Output the [X, Y] coordinate of the center of the cell containing the given text.  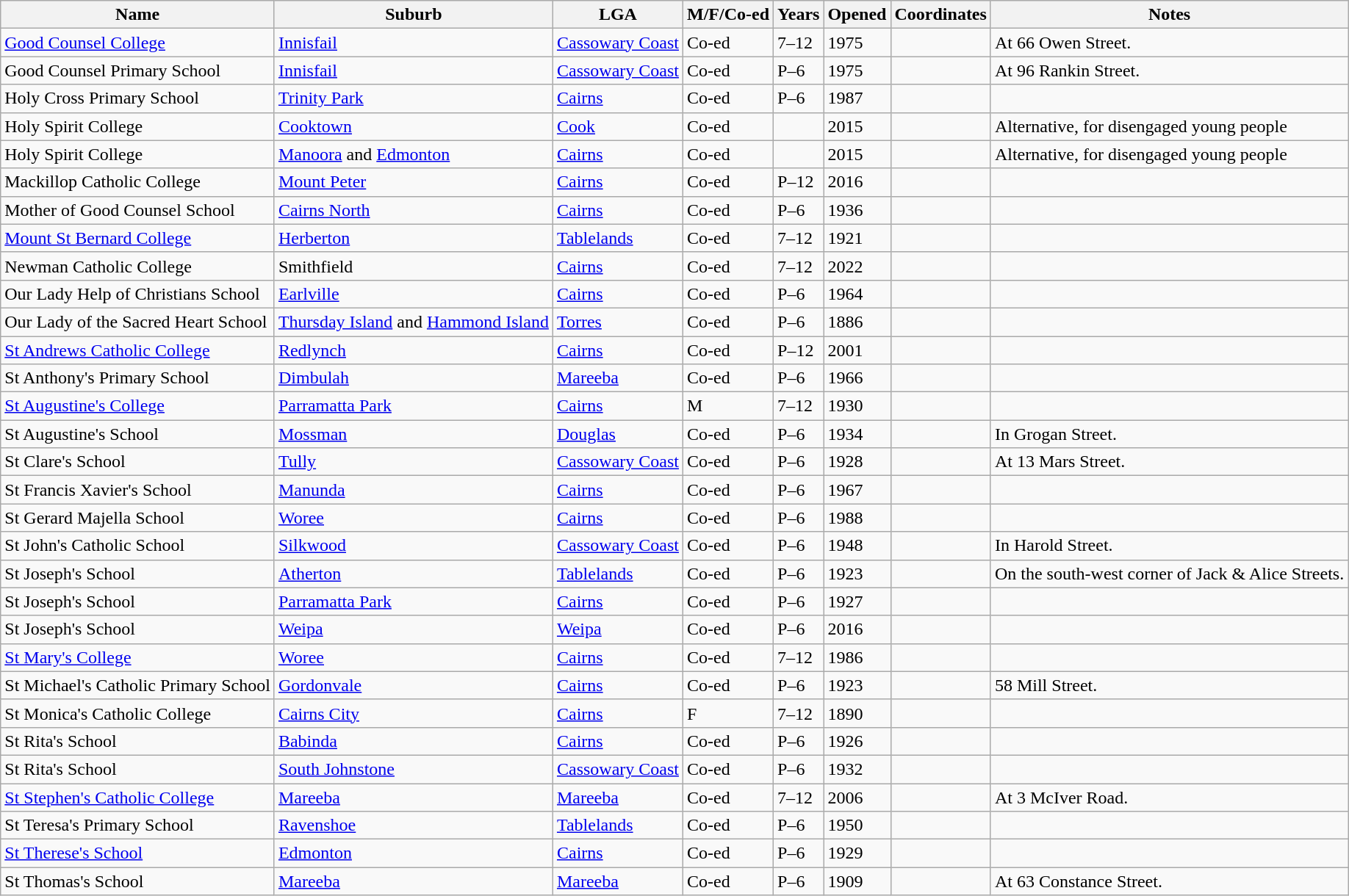
Gordonvale [413, 685]
At 13 Mars Street. [1169, 462]
Cook [617, 126]
St Stephen's Catholic College [138, 797]
Suburb [413, 15]
1929 [857, 853]
Notes [1169, 15]
1909 [857, 881]
Mossman [413, 434]
Smithfield [413, 266]
Ravenshoe [413, 825]
St Monica's Catholic College [138, 713]
2022 [857, 266]
St Anthony's Primary School [138, 378]
M [727, 406]
M/F/Co-ed [727, 15]
Dimbulah [413, 378]
1986 [857, 657]
1890 [857, 713]
At 66 Owen Street. [1169, 43]
Manoora and Edmonton [413, 154]
Silkwood [413, 546]
1987 [857, 98]
1934 [857, 434]
St Francis Xavier's School [138, 490]
Our Lady Help of Christians School [138, 294]
Atherton [413, 574]
At 3 McIver Road. [1169, 797]
Babinda [413, 741]
2006 [857, 797]
Douglas [617, 434]
58 Mill Street. [1169, 685]
1948 [857, 546]
St John's Catholic School [138, 546]
F [727, 713]
In Harold Street. [1169, 546]
St Therese's School [138, 853]
St Mary's College [138, 657]
South Johnstone [413, 769]
St Gerard Majella School [138, 518]
Mount St Bernard College [138, 238]
Opened [857, 15]
Tully [413, 462]
Name [138, 15]
Thursday Island and Hammond Island [413, 322]
Torres [617, 322]
Mackillop Catholic College [138, 182]
Cooktown [413, 126]
1966 [857, 378]
On the south-west corner of Jack & Alice Streets. [1169, 574]
St Augustine's School [138, 434]
1926 [857, 741]
1936 [857, 210]
Trinity Park [413, 98]
St Andrews Catholic College [138, 350]
St Michael's Catholic Primary School [138, 685]
1927 [857, 601]
Cairns City [413, 713]
Good Counsel College [138, 43]
1886 [857, 322]
St Thomas's School [138, 881]
Manunda [413, 490]
1928 [857, 462]
Earlville [413, 294]
2001 [857, 350]
1932 [857, 769]
Our Lady of the Sacred Heart School [138, 322]
Coordinates [940, 15]
St Augustine's College [138, 406]
LGA [617, 15]
Edmonton [413, 853]
1921 [857, 238]
St Clare's School [138, 462]
In Grogan Street. [1169, 434]
1950 [857, 825]
At 96 Rankin Street. [1169, 71]
St Teresa's Primary School [138, 825]
Cairns North [413, 210]
Herberton [413, 238]
1930 [857, 406]
1988 [857, 518]
Redlynch [413, 350]
Mount Peter [413, 182]
1967 [857, 490]
Newman Catholic College [138, 266]
1964 [857, 294]
At 63 Constance Street. [1169, 881]
Mother of Good Counsel School [138, 210]
Good Counsel Primary School [138, 71]
Years [799, 15]
Holy Cross Primary School [138, 98]
